Scan for the cell matching the given text and deliver its (x, y) coordinate at center. 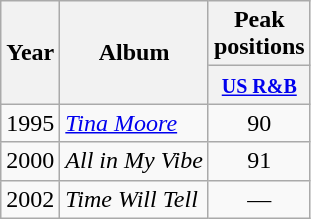
— (259, 199)
US R&B (259, 85)
Year (30, 52)
Album (134, 52)
Tina Moore (134, 123)
90 (259, 123)
2000 (30, 161)
2002 (30, 199)
Peak positions (259, 34)
All in My Vibe (134, 161)
Time Will Tell (134, 199)
1995 (30, 123)
91 (259, 161)
